Pinpoint the cell where the given text exists, returning its (x, y) midpoint coordinate. 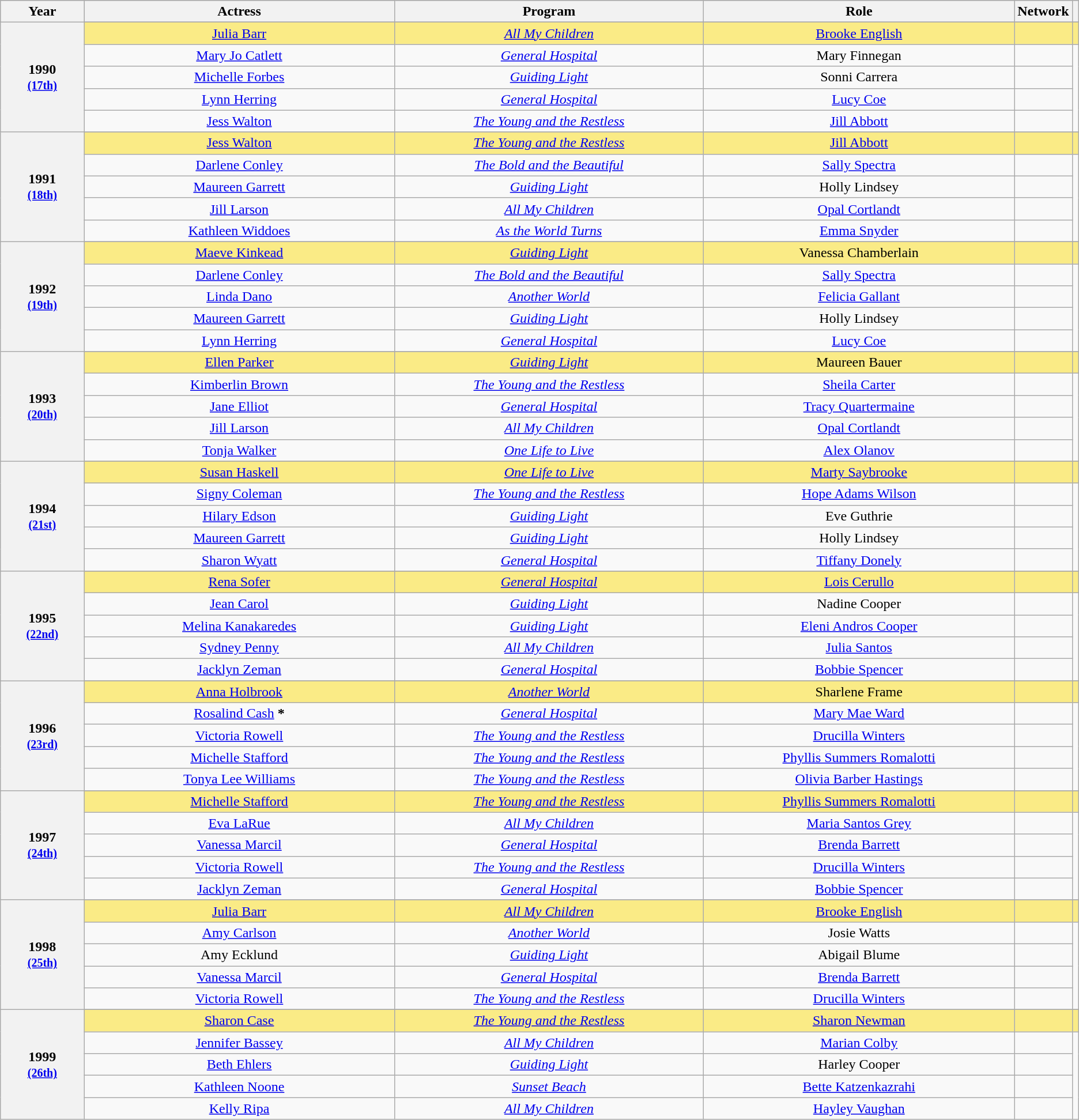
1995 (22nd) (43, 625)
Kathleen Widdoes (239, 231)
Felicia Gallant (859, 297)
Olivia Barber Hastings (859, 779)
1991 (18th) (43, 187)
Rosalind Cash * (239, 714)
Tiffany Donely (859, 560)
Kathleen Noone (239, 1087)
1994 (21st) (43, 516)
Sharon Newman (859, 1021)
Amy Ecklund (239, 955)
Linda Dano (239, 297)
Hope Adams Wilson (859, 494)
Sonni Carrera (859, 77)
Vanessa Chamberlain (859, 252)
Tracy Quartermaine (859, 406)
Eleni Andros Cooper (859, 625)
Program (549, 12)
Year (43, 12)
1993 (20th) (43, 406)
Ellen Parker (239, 363)
Anna Holbrook (239, 692)
Sheila Carter (859, 384)
Hilary Edson (239, 516)
Marian Colby (859, 1043)
1998 (25th) (43, 955)
1990 (17th) (43, 77)
Rena Sofer (239, 582)
Josie Watts (859, 933)
Mary Jo Catlett (239, 55)
Marty Saybrooke (859, 472)
Jean Carol (239, 604)
Sunset Beach (549, 1087)
Mary Finnegan (859, 55)
Tonya Lee Williams (239, 779)
Lois Cerullo (859, 582)
Susan Haskell (239, 472)
Sharon Case (239, 1021)
Mary Mae Ward (859, 714)
Sydney Penny (239, 648)
Nadine Cooper (859, 604)
Jane Elliot (239, 406)
1997 (24th) (43, 845)
Michelle Forbes (239, 77)
Abigail Blume (859, 955)
Kimberlin Brown (239, 384)
Maeve Kinkead (239, 252)
Hayley Vaughan (859, 1108)
Eva LaRue (239, 823)
Harley Cooper (859, 1065)
Maureen Bauer (859, 363)
Melina Kanakaredes (239, 625)
Sharon Wyatt (239, 560)
Tonja Walker (239, 450)
Actress (239, 12)
Bette Katzenkazrahi (859, 1087)
Network (1043, 12)
Jennifer Bassey (239, 1043)
Julia Santos (859, 648)
Role (859, 12)
As the World Turns (549, 231)
Emma Snyder (859, 231)
Alex Olanov (859, 450)
Signy Coleman (239, 494)
Kelly Ripa (239, 1108)
1999 (26th) (43, 1065)
Sharlene Frame (859, 692)
1996 (23rd) (43, 736)
Eve Guthrie (859, 516)
Maria Santos Grey (859, 823)
Beth Ehlers (239, 1065)
1992 (19th) (43, 296)
Amy Carlson (239, 933)
